For the text-containing cell, return its midpoint in [x, y] coordinate format. 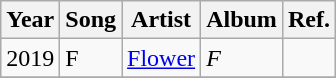
Album [242, 20]
Ref. [308, 20]
Artist [162, 20]
Year [30, 20]
Song [91, 20]
2019 [30, 58]
Flower [162, 58]
